Find where the given text appears and provide that cell's center as [X, Y] coordinate. 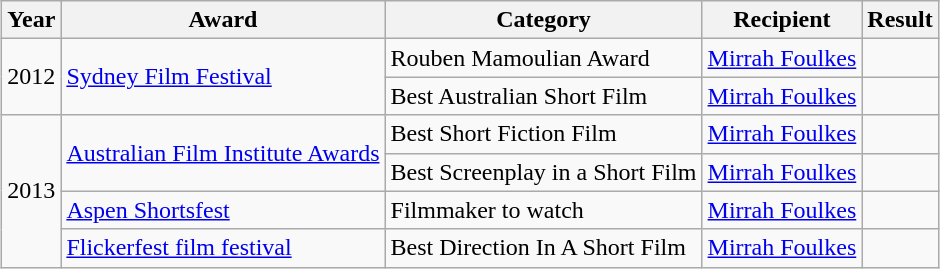
Flickerfest film festival [223, 248]
Filmmaker to watch [544, 210]
Recipient [782, 20]
Result [900, 20]
Rouben Mamoulian Award [544, 58]
Best Screenplay in a Short Film [544, 172]
Sydney Film Festival [223, 77]
Award [223, 20]
Aspen Shortsfest [223, 210]
Best Australian Short Film [544, 96]
Best Direction In A Short Film [544, 248]
Category [544, 20]
Best Short Fiction Film [544, 134]
2012 [32, 77]
Year [32, 20]
2013 [32, 191]
Australian Film Institute Awards [223, 153]
